Locate the cell with the specified text and output its (x, y) center coordinate. 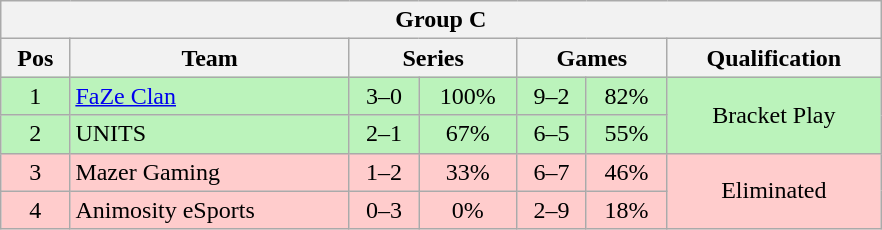
46% (626, 172)
4 (36, 210)
FaZe Clan (210, 96)
UNITS (210, 134)
1–2 (384, 172)
9–2 (552, 96)
3 (36, 172)
Group C (441, 20)
Series (433, 58)
6–7 (552, 172)
2 (36, 134)
Pos (36, 58)
Games (592, 58)
2–9 (552, 210)
Mazer Gaming (210, 172)
55% (626, 134)
1 (36, 96)
0–3 (384, 210)
Eliminated (774, 191)
3–0 (384, 96)
67% (467, 134)
2–1 (384, 134)
Animosity eSports (210, 210)
Team (210, 58)
6–5 (552, 134)
Qualification (774, 58)
0% (467, 210)
18% (626, 210)
Bracket Play (774, 115)
33% (467, 172)
100% (467, 96)
82% (626, 96)
